Return the [X, Y] coordinate for the center point of the cell that contains the specified text.  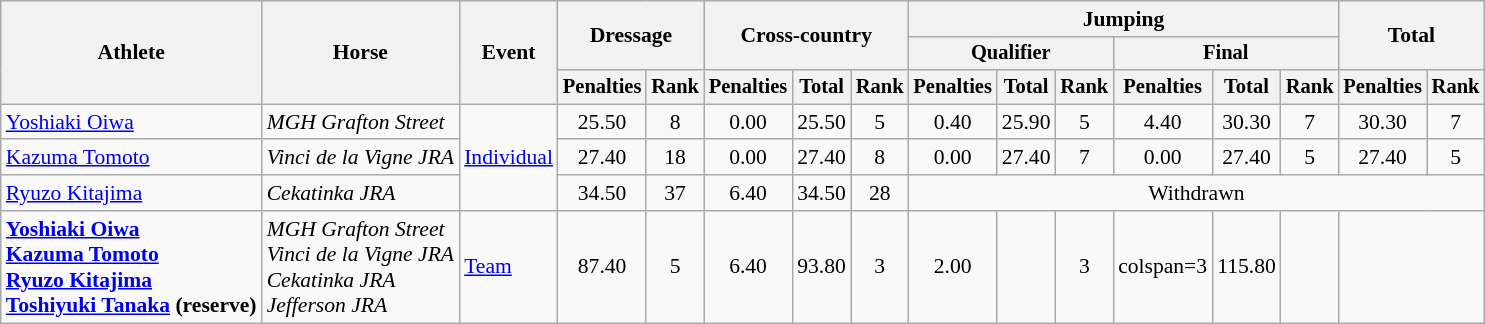
115.80 [1246, 267]
Dressage [631, 36]
Yoshiaki OiwaKazuma TomotoRyuzo KitajimaToshiyuki Tanaka (reserve) [132, 267]
MGH Grafton StreetVinci de la Vigne JRACekatinka JRAJefferson JRA [361, 267]
Athlete [132, 52]
Team [508, 267]
37 [675, 193]
18 [675, 158]
87.40 [602, 267]
colspan=3 [1162, 267]
MGH Grafton Street [361, 122]
0.40 [952, 122]
Jumping [1123, 19]
Ryuzo Kitajima [132, 193]
Vinci de la Vigne JRA [361, 158]
4.40 [1162, 122]
2.00 [952, 267]
Cekatinka JRA [361, 193]
25.90 [1026, 122]
28 [880, 193]
Individual [508, 158]
Kazuma Tomoto [132, 158]
93.80 [822, 267]
Yoshiaki Oiwa [132, 122]
Horse [361, 52]
Final [1226, 54]
Qualifier [1010, 54]
Event [508, 52]
Withdrawn [1196, 193]
Cross-country [806, 36]
